Extract the (X, Y) coordinate from the center of the cell holding the provided text.  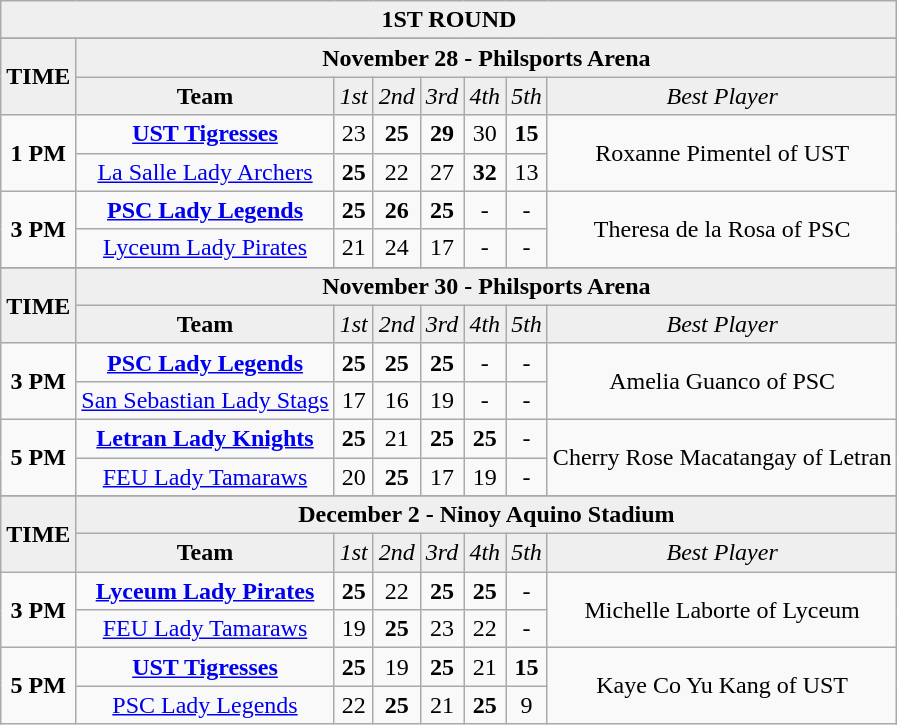
Michelle Laborte of Lyceum (722, 610)
Letran Lady Knights (205, 438)
24 (396, 248)
32 (485, 172)
Amelia Guanco of PSC (722, 381)
20 (354, 477)
30 (485, 134)
November 28 - Philsports Arena (486, 58)
26 (396, 210)
16 (396, 400)
Theresa de la Rosa of PSC (722, 229)
Cherry Rose Macatangay of Letran (722, 457)
San Sebastian Lady Stags (205, 400)
13 (527, 172)
December 2 - Ninoy Aquino Stadium (486, 515)
27 (442, 172)
1 PM (38, 153)
9 (527, 705)
1ST ROUND (449, 20)
La Salle Lady Archers (205, 172)
Roxanne Pimentel of UST (722, 153)
29 (442, 134)
November 30 - Philsports Arena (486, 286)
Kaye Co Yu Kang of UST (722, 686)
